Determine the [x, y] coordinate at the center of the cell enclosing the given text.  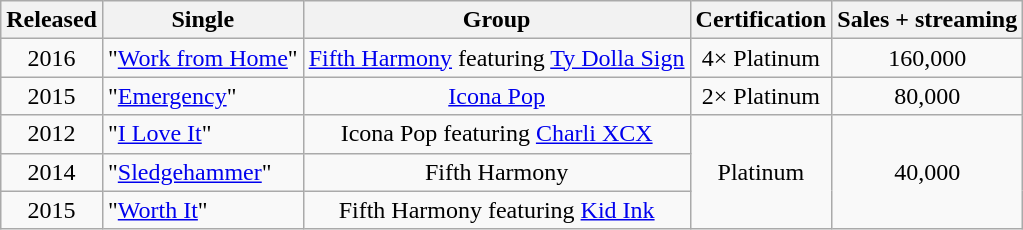
2× Platinum [761, 96]
Sales + streaming [928, 20]
"Sledgehammer" [202, 172]
"I Love It" [202, 134]
Icona Pop [496, 96]
Fifth Harmony [496, 172]
2016 [52, 58]
2012 [52, 134]
2014 [52, 172]
Single [202, 20]
Fifth Harmony featuring Kid Ink [496, 210]
"Worth It" [202, 210]
40,000 [928, 172]
Icona Pop featuring Charli XCX [496, 134]
"Work from Home" [202, 58]
4× Platinum [761, 58]
"Emergency" [202, 96]
Platinum [761, 172]
160,000 [928, 58]
80,000 [928, 96]
Certification [761, 20]
Released [52, 20]
Fifth Harmony featuring Ty Dolla Sign [496, 58]
Group [496, 20]
